Pinpoint the cell where the given text exists, returning its (x, y) midpoint coordinate. 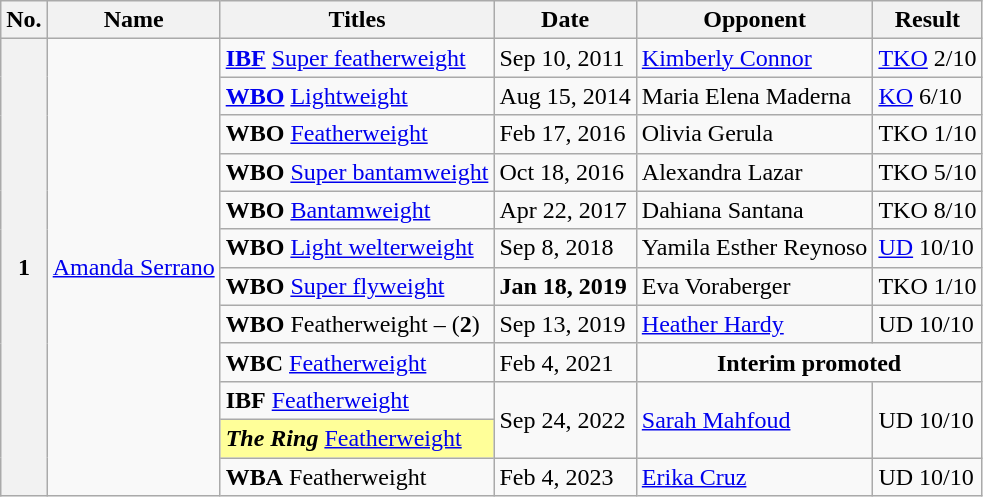
Apr 22, 2017 (565, 210)
1 (24, 268)
Erika Cruz (754, 477)
Aug 15, 2014 (565, 96)
Result (928, 20)
Amanda Serrano (134, 268)
KO 6/10 (928, 96)
Heather Hardy (754, 324)
Alexandra Lazar (754, 172)
WBA Featherweight (357, 477)
Titles (357, 20)
Feb 17, 2016 (565, 134)
WBO Bantamweight (357, 210)
Sep 8, 2018 (565, 248)
WBC Featherweight (357, 362)
WBO Lightweight (357, 96)
Sarah Mahfoud (754, 419)
Sep 10, 2011 (565, 58)
No. (24, 20)
IBF Featherweight (357, 400)
Sep 24, 2022 (565, 419)
TKO 5/10 (928, 172)
IBF Super featherweight (357, 58)
Jan 18, 2019 (565, 286)
Interim promoted (809, 362)
WBO Super bantamweight (357, 172)
Name (134, 20)
Opponent (754, 20)
The Ring Featherweight (357, 438)
Olivia Gerula (754, 134)
TKO 8/10 (928, 210)
Sep 13, 2019 (565, 324)
Date (565, 20)
WBO Super flyweight (357, 286)
TKO 2/10 (928, 58)
Eva Voraberger (754, 286)
Oct 18, 2016 (565, 172)
Kimberly Connor (754, 58)
WBO Featherweight (357, 134)
Yamila Esther Reynoso (754, 248)
Maria Elena Maderna (754, 96)
Dahiana Santana (754, 210)
WBO Featherweight – (2) (357, 324)
Feb 4, 2023 (565, 477)
WBO Light welterweight (357, 248)
Feb 4, 2021 (565, 362)
